Extract the [x, y] coordinate from the center of the cell holding the provided text.  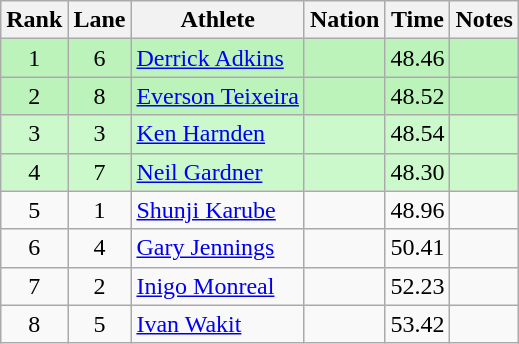
53.42 [418, 324]
Everson Teixeira [218, 96]
Ken Harnden [218, 134]
Inigo Monreal [218, 286]
48.52 [418, 96]
Rank [34, 20]
Ivan Wakit [218, 324]
Nation [344, 20]
48.54 [418, 134]
50.41 [418, 248]
48.30 [418, 172]
Derrick Adkins [218, 58]
Shunji Karube [218, 210]
Time [418, 20]
48.46 [418, 58]
Gary Jennings [218, 248]
52.23 [418, 286]
Neil Gardner [218, 172]
Athlete [218, 20]
Notes [484, 20]
Lane [100, 20]
48.96 [418, 210]
